Locate the cell with the specified text and output its (x, y) center coordinate. 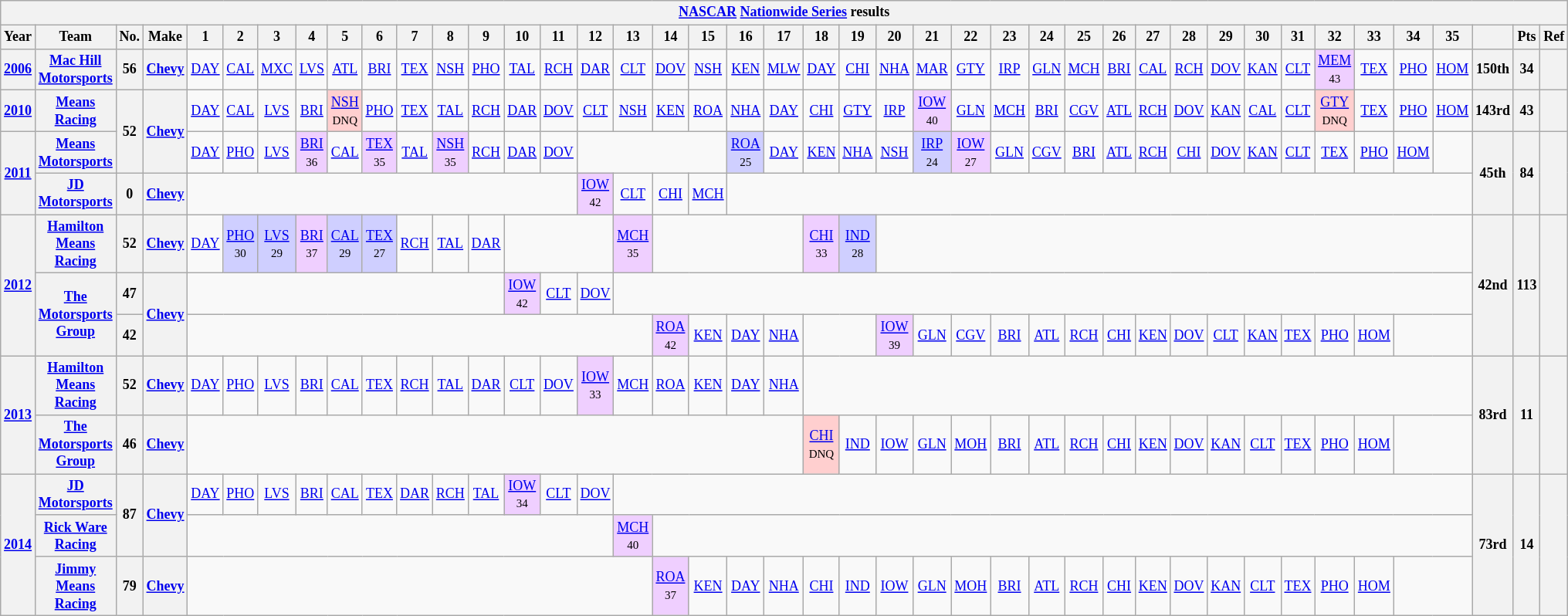
47 (130, 294)
MXC (277, 69)
ROA25 (746, 152)
73rd (1493, 545)
19 (858, 37)
Jimmy Means Racing (76, 586)
NSHDNQ (344, 111)
TEX35 (380, 152)
2012 (19, 286)
42nd (1493, 286)
MLW (784, 69)
MCH35 (633, 244)
IOW33 (595, 385)
143rd (1493, 111)
Means Racing (76, 111)
CAL29 (344, 244)
43 (1527, 111)
IRP24 (932, 152)
32 (1335, 37)
Year (19, 37)
83rd (1493, 415)
35 (1453, 37)
84 (1527, 173)
Ref (1554, 37)
15 (708, 37)
6 (380, 37)
20 (895, 37)
8 (450, 37)
MCH40 (633, 536)
IOW34 (522, 495)
2010 (19, 111)
30 (1262, 37)
CHIDNQ (821, 444)
IND28 (858, 244)
CHI33 (821, 244)
MEM43 (1335, 69)
BRI36 (312, 152)
Rick Ware Racing (76, 536)
150th (1493, 69)
28 (1189, 37)
IOW39 (895, 336)
18 (821, 37)
Make (165, 37)
Mac Hill Motorsports (76, 69)
NSH35 (450, 152)
5 (344, 37)
16 (746, 37)
42 (130, 336)
3 (277, 37)
IOW40 (932, 111)
10 (522, 37)
LVS29 (277, 244)
2006 (19, 69)
2014 (19, 545)
25 (1084, 37)
1 (205, 37)
45th (1493, 173)
79 (130, 586)
BRI37 (312, 244)
46 (130, 444)
IOW27 (971, 152)
Pts (1527, 37)
9 (486, 37)
87 (130, 516)
2013 (19, 415)
12 (595, 37)
113 (1527, 286)
7 (415, 37)
24 (1047, 37)
TEX27 (380, 244)
No. (130, 37)
Team (76, 37)
56 (130, 69)
2 (241, 37)
ROA37 (671, 586)
PHO30 (241, 244)
27 (1153, 37)
17 (784, 37)
4 (312, 37)
21 (932, 37)
13 (633, 37)
Means Motorsports (76, 152)
NASCAR Nationwide Series results (784, 12)
23 (1010, 37)
GTYDNQ (1335, 111)
2011 (19, 173)
26 (1119, 37)
MAR (932, 69)
22 (971, 37)
0 (130, 194)
31 (1298, 37)
29 (1226, 37)
ROA42 (671, 336)
33 (1374, 37)
